Find where the given text appears and provide that cell's center as [X, Y] coordinate. 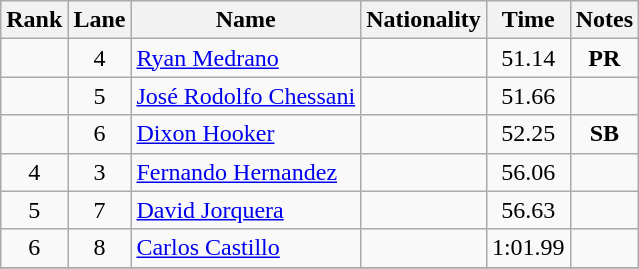
José Rodolfo Chessani [246, 96]
Notes [604, 20]
56.06 [528, 172]
PR [604, 58]
David Jorquera [246, 210]
51.66 [528, 96]
Nationality [424, 20]
1:01.99 [528, 248]
SB [604, 134]
Rank [34, 20]
51.14 [528, 58]
8 [100, 248]
52.25 [528, 134]
Ryan Medrano [246, 58]
56.63 [528, 210]
Lane [100, 20]
Dixon Hooker [246, 134]
7 [100, 210]
Name [246, 20]
3 [100, 172]
Carlos Castillo [246, 248]
Time [528, 20]
Fernando Hernandez [246, 172]
